For the text-containing cell, return its midpoint in (x, y) coordinate format. 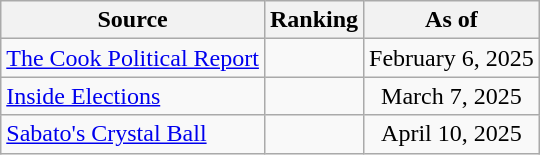
March 7, 2025 (452, 96)
As of (452, 20)
The Cook Political Report (133, 58)
February 6, 2025 (452, 58)
Inside Elections (133, 96)
Source (133, 20)
Sabato's Crystal Ball (133, 134)
April 10, 2025 (452, 134)
Ranking (314, 20)
